Search for the cell housing the specified text and yield its [x, y] center coordinate. 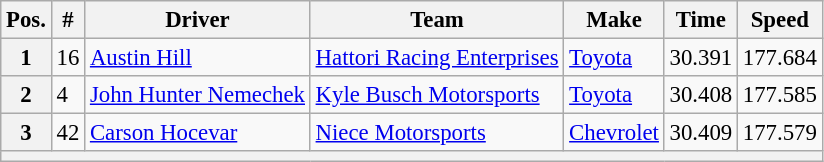
1 [26, 58]
Driver [198, 20]
42 [68, 133]
177.684 [780, 58]
Carson Hocevar [198, 133]
# [68, 20]
Make [614, 20]
177.585 [780, 95]
Austin Hill [198, 58]
Kyle Busch Motorsports [437, 95]
30.391 [700, 58]
16 [68, 58]
Niece Motorsports [437, 133]
John Hunter Nemechek [198, 95]
30.409 [700, 133]
Time [700, 20]
30.408 [700, 95]
3 [26, 133]
Hattori Racing Enterprises [437, 58]
177.579 [780, 133]
2 [26, 95]
Chevrolet [614, 133]
Team [437, 20]
Pos. [26, 20]
Speed [780, 20]
4 [68, 95]
